From the cell containing the given text, extract its center point as [x, y] coordinate. 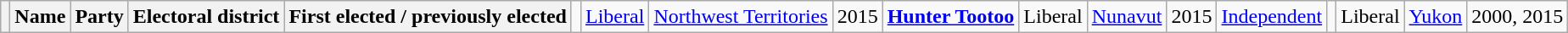
Party [99, 17]
Northwest Territories [741, 17]
Yukon [1436, 17]
Name [41, 17]
2000, 2015 [1517, 17]
First elected / previously elected [428, 17]
Electoral district [206, 17]
Hunter Tootoo [950, 17]
Independent [1272, 17]
Nunavut [1127, 17]
